Return (x, y) of the center of cell containing provided text 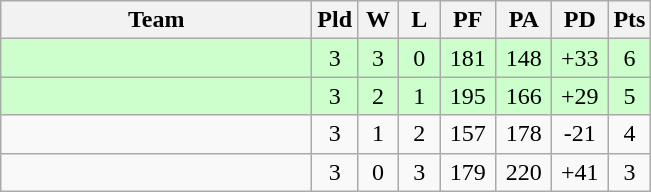
195 (468, 96)
148 (524, 58)
PF (468, 20)
6 (630, 58)
166 (524, 96)
+41 (580, 172)
PD (580, 20)
179 (468, 172)
L (420, 20)
Pld (335, 20)
4 (630, 134)
Pts (630, 20)
5 (630, 96)
181 (468, 58)
157 (468, 134)
Team (156, 20)
178 (524, 134)
+29 (580, 96)
+33 (580, 58)
-21 (580, 134)
W (378, 20)
PA (524, 20)
220 (524, 172)
